From the cell containing the given text, extract its center point as [X, Y] coordinate. 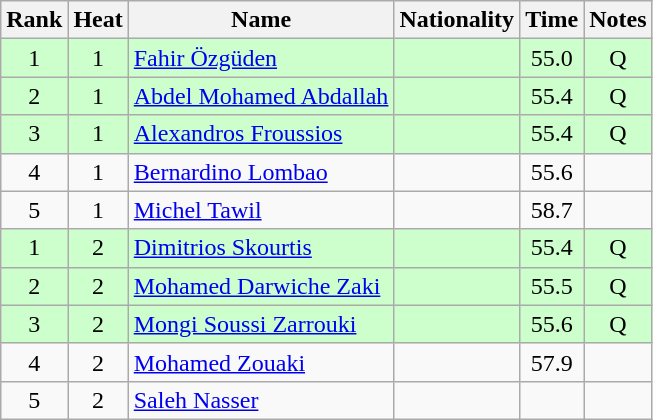
Rank [34, 20]
Saleh Nasser [261, 400]
Nationality [457, 20]
Name [261, 20]
55.5 [552, 286]
Mohamed Darwiche Zaki [261, 286]
Mongi Soussi Zarrouki [261, 324]
Heat [98, 20]
Alexandros Froussios [261, 134]
Dimitrios Skourtis [261, 248]
Time [552, 20]
Abdel Mohamed Abdallah [261, 96]
Mohamed Zouaki [261, 362]
55.0 [552, 58]
Michel Tawil [261, 210]
Fahir Özgüden [261, 58]
Notes [618, 20]
58.7 [552, 210]
57.9 [552, 362]
Bernardino Lombao [261, 172]
